Output the (x, y) coordinate of the center of the cell containing the given text.  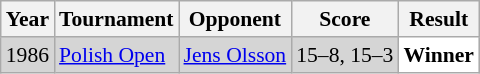
Tournament (116, 19)
Opponent (236, 19)
Jens Olsson (236, 55)
Result (438, 19)
15–8, 15–3 (344, 55)
1986 (28, 55)
Score (344, 19)
Polish Open (116, 55)
Year (28, 19)
Winner (438, 55)
